Return the [X, Y] coordinate for the center point of the cell that contains the specified text.  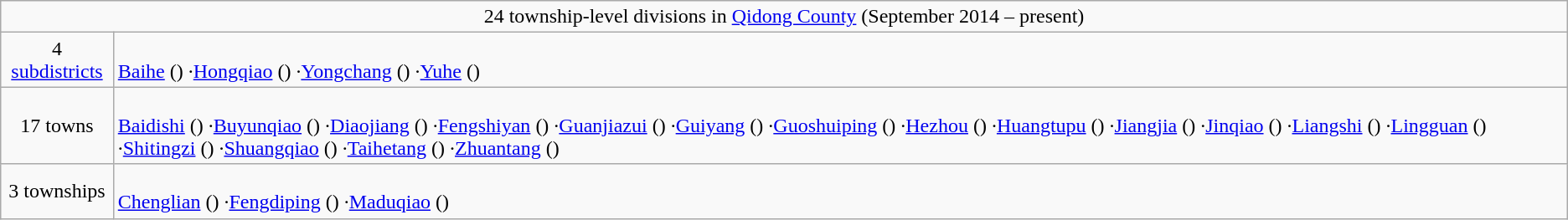
Chenglian () ·Fengdiping () ·Maduqiao () [840, 191]
24 township-level divisions in Qidong County (September 2014 – present) [784, 17]
17 towns [57, 125]
Baihe () ·Hongqiao () ·Yongchang () ·Yuhe () [840, 60]
4 subdistricts [57, 60]
3 townships [57, 191]
